Find where the given text appears and provide that cell's center as [x, y] coordinate. 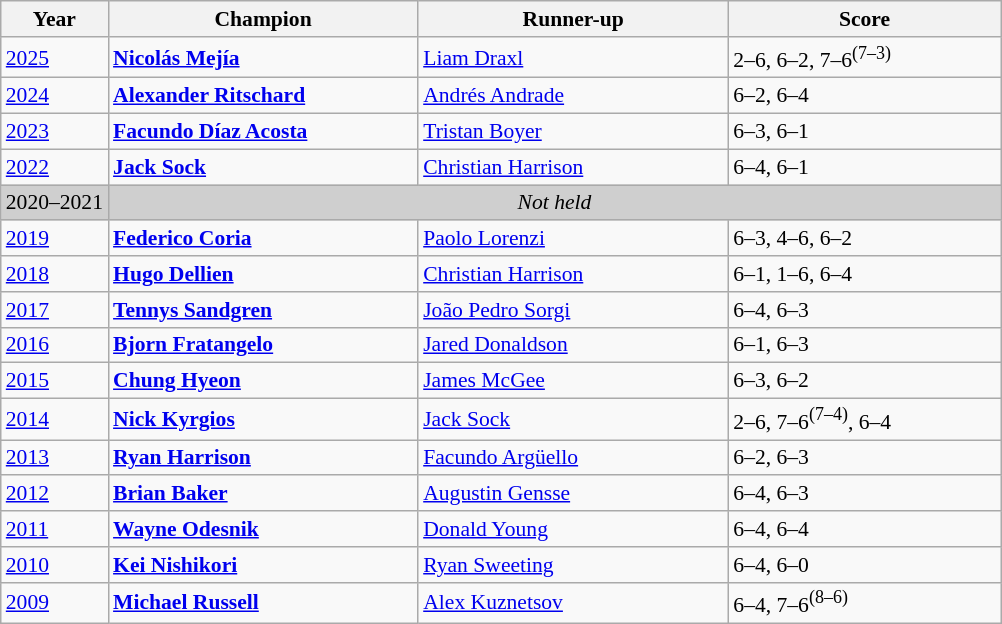
Nick Kyrgios [263, 420]
Hugo Dellien [263, 274]
2–6, 7–6(7–4), 6–4 [864, 420]
2024 [54, 96]
6–4, 6–1 [864, 167]
Wayne Odesnik [263, 529]
6–3, 6–1 [864, 132]
2–6, 6–2, 7–6(7–3) [864, 58]
2016 [54, 345]
2025 [54, 58]
6–4, 6–4 [864, 529]
Andrés Andrade [573, 96]
Chung Hyeon [263, 381]
Augustin Gensse [573, 494]
2010 [54, 565]
2023 [54, 132]
Alexander Ritschard [263, 96]
6–1, 6–3 [864, 345]
6–4, 7–6(8–6) [864, 604]
Ryan Sweeting [573, 565]
2015 [54, 381]
Nicolás Mejía [263, 58]
Score [864, 19]
Champion [263, 19]
2009 [54, 604]
Michael Russell [263, 604]
Bjorn Fratangelo [263, 345]
Year [54, 19]
6–2, 6–4 [864, 96]
2014 [54, 420]
Not held [554, 203]
6–3, 4–6, 6–2 [864, 239]
2012 [54, 494]
2013 [54, 458]
Tennys Sandgren [263, 310]
Facundo Argüello [573, 458]
Alex Kuznetsov [573, 604]
Liam Draxl [573, 58]
Tristan Boyer [573, 132]
Ryan Harrison [263, 458]
James McGee [573, 381]
2019 [54, 239]
6–2, 6–3 [864, 458]
6–3, 6–2 [864, 381]
2018 [54, 274]
2017 [54, 310]
Jared Donaldson [573, 345]
Brian Baker [263, 494]
Kei Nishikori [263, 565]
Facundo Díaz Acosta [263, 132]
2022 [54, 167]
6–4, 6–0 [864, 565]
6–1, 1–6, 6–4 [864, 274]
Federico Coria [263, 239]
Paolo Lorenzi [573, 239]
2011 [54, 529]
João Pedro Sorgi [573, 310]
Donald Young [573, 529]
Runner-up [573, 19]
2020–2021 [54, 203]
